Output the (x, y) coordinate of the center of the cell containing the given text.  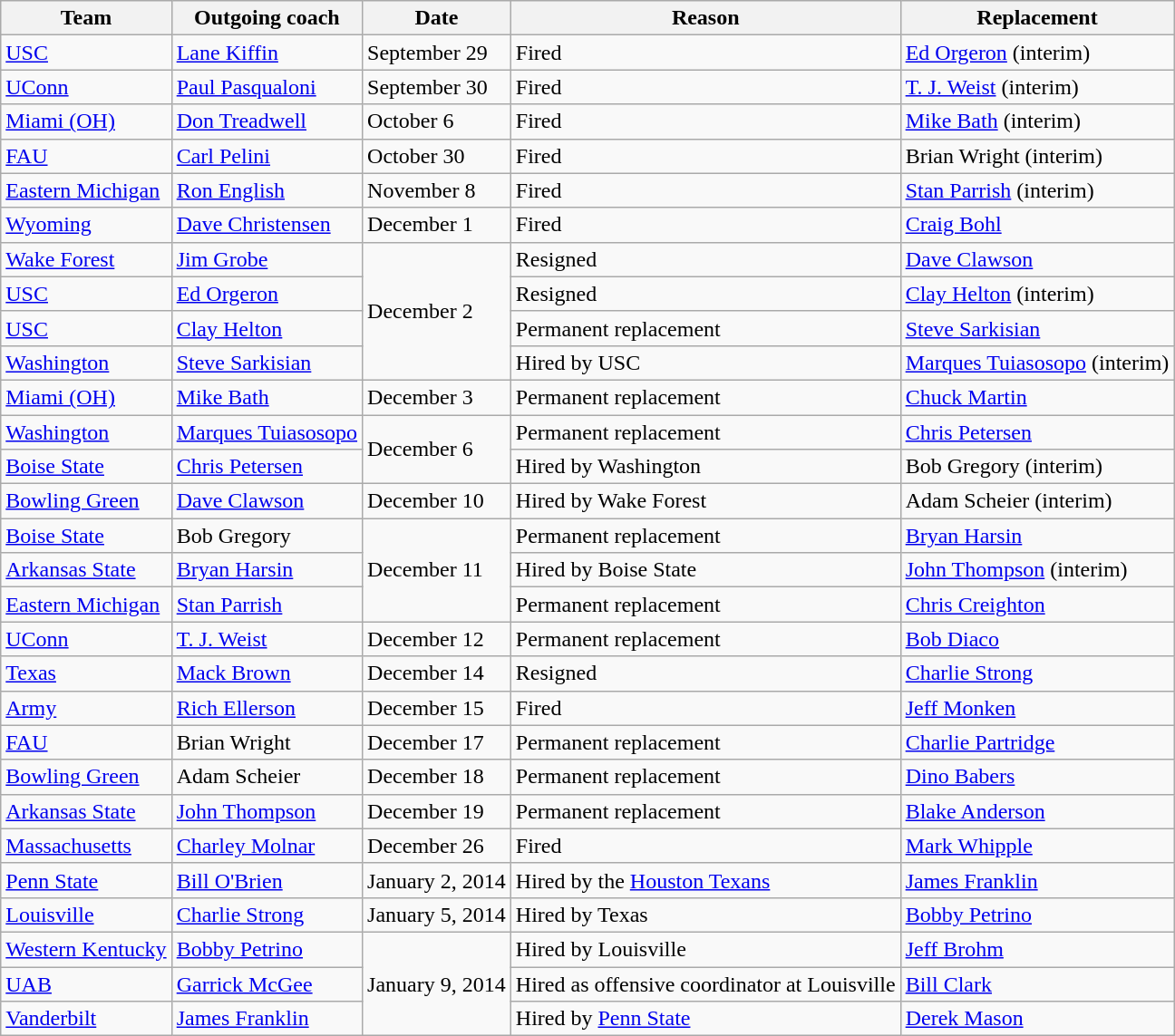
Western Kentucky (86, 949)
Texas (86, 673)
Blake Anderson (1037, 811)
Ron English (267, 190)
Dino Babers (1037, 777)
Stan Parrish (267, 605)
Chris Creighton (1037, 605)
Bob Gregory (267, 536)
Brian Wright (267, 742)
T. J. Weist (267, 639)
Mark Whipple (1037, 846)
Ed Orgeron (interim) (1037, 53)
UAB (86, 983)
Chuck Martin (1037, 397)
Hired by Penn State (705, 1019)
Hired by Washington (705, 467)
January 2, 2014 (437, 880)
December 26 (437, 846)
John Thompson (267, 811)
Jim Grobe (267, 259)
Ed Orgeron (267, 294)
Bob Diaco (1037, 639)
Marques Tuiasosopo (267, 432)
January 5, 2014 (437, 915)
Jeff Brohm (1037, 949)
December 18 (437, 777)
December 10 (437, 501)
John Thompson (interim) (1037, 570)
Bill O'Brien (267, 880)
Massachusetts (86, 846)
Don Treadwell (267, 121)
Replacement (1037, 18)
December 1 (437, 225)
December 15 (437, 708)
Vanderbilt (86, 1019)
Hired as offensive coordinator at Louisville (705, 983)
Marques Tuiasosopo (interim) (1037, 363)
Stan Parrish (interim) (1037, 190)
Mike Bath (267, 397)
Wake Forest (86, 259)
Paul Pasqualoni (267, 87)
Charley Molnar (267, 846)
Army (86, 708)
December 2 (437, 311)
Hired by Wake Forest (705, 501)
Clay Helton (interim) (1037, 294)
September 30 (437, 87)
Brian Wright (interim) (1037, 156)
Adam Scheier (267, 777)
Garrick McGee (267, 983)
December 3 (437, 397)
December 11 (437, 570)
October 6 (437, 121)
Dave Christensen (267, 225)
Wyoming (86, 225)
Hired by Louisville (705, 949)
December 17 (437, 742)
Louisville (86, 915)
Mack Brown (267, 673)
December 6 (437, 450)
Mike Bath (interim) (1037, 121)
Charlie Partridge (1037, 742)
Adam Scheier (interim) (1037, 501)
Jeff Monken (1037, 708)
January 9, 2014 (437, 983)
Derek Mason (1037, 1019)
Date (437, 18)
September 29 (437, 53)
Bill Clark (1037, 983)
T. J. Weist (interim) (1037, 87)
Team (86, 18)
Reason (705, 18)
December 12 (437, 639)
Hired by USC (705, 363)
October 30 (437, 156)
Hired by Texas (705, 915)
November 8 (437, 190)
Outgoing coach (267, 18)
Craig Bohl (1037, 225)
Lane Kiffin (267, 53)
Hired by Boise State (705, 570)
December 14 (437, 673)
Clay Helton (267, 328)
Penn State (86, 880)
Hired by the Houston Texans (705, 880)
Carl Pelini (267, 156)
Bob Gregory (interim) (1037, 467)
December 19 (437, 811)
Rich Ellerson (267, 708)
